Capture the cell that displays the provided text and extract its (x, y) central coordinate. 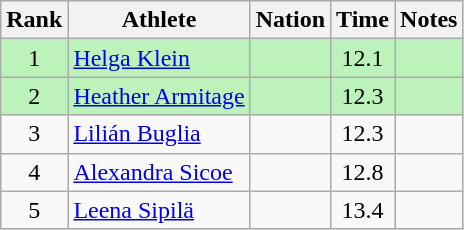
Leena Sipilä (159, 210)
1 (34, 58)
Athlete (159, 20)
2 (34, 96)
12.1 (363, 58)
Heather Armitage (159, 96)
Lilián Buglia (159, 134)
5 (34, 210)
Rank (34, 20)
13.4 (363, 210)
4 (34, 172)
Nation (290, 20)
Helga Klein (159, 58)
3 (34, 134)
Alexandra Sicoe (159, 172)
Notes (429, 20)
12.8 (363, 172)
Time (363, 20)
